Search for the cell housing the specified text and yield its [x, y] center coordinate. 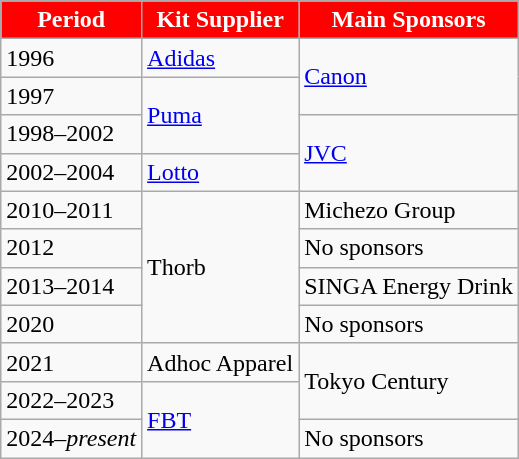
Adidas [220, 58]
1996 [72, 58]
1997 [72, 96]
2002–2004 [72, 172]
1998–2002 [72, 134]
Adhoc Apparel [220, 362]
2022–2023 [72, 400]
Period [72, 20]
SINGA Energy Drink [409, 286]
Tokyo Century [409, 381]
Kit Supplier [220, 20]
2010–2011 [72, 210]
FBT [220, 419]
Puma [220, 115]
Michezo Group [409, 210]
2021 [72, 362]
2020 [72, 324]
Main Sponsors [409, 20]
2013–2014 [72, 286]
2024–present [72, 438]
JVC [409, 153]
Thorb [220, 267]
2012 [72, 248]
Lotto [220, 172]
Canon [409, 77]
